Determine the [X, Y] coordinate at the center of the cell enclosing the given text.  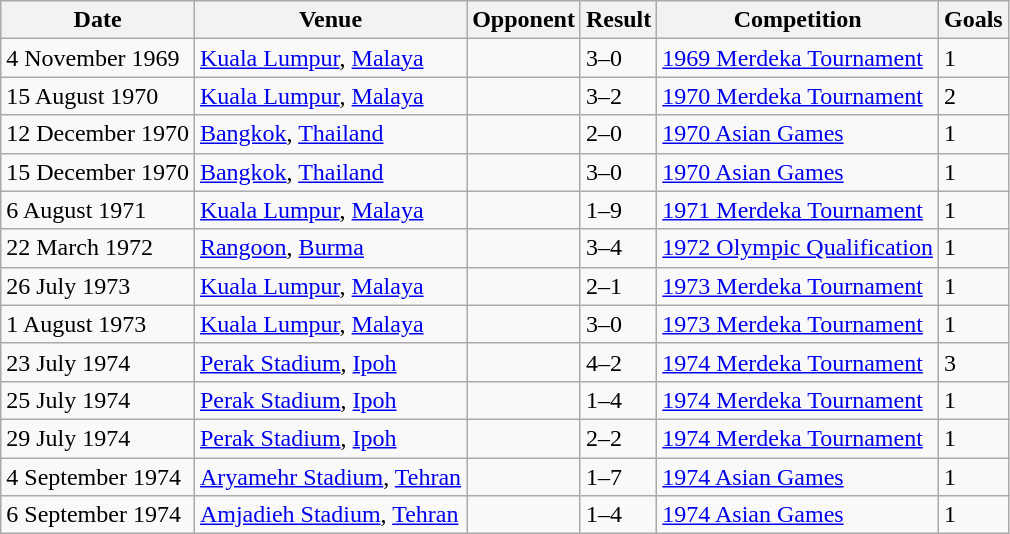
3–2 [618, 96]
3–4 [618, 248]
22 March 1972 [98, 248]
25 July 1974 [98, 400]
23 July 1974 [98, 362]
3 [973, 362]
4 November 1969 [98, 58]
6 September 1974 [98, 515]
4–2 [618, 362]
15 December 1970 [98, 172]
1972 Olympic Qualification [798, 248]
1–7 [618, 477]
Goals [973, 20]
Date [98, 20]
12 December 1970 [98, 134]
1969 Merdeka Tournament [798, 58]
2–2 [618, 438]
1970 Merdeka Tournament [798, 96]
4 September 1974 [98, 477]
2–1 [618, 286]
1971 Merdeka Tournament [798, 210]
1 August 1973 [98, 324]
Aryamehr Stadium, Tehran [330, 477]
1–9 [618, 210]
Venue [330, 20]
15 August 1970 [98, 96]
2 [973, 96]
Opponent [524, 20]
2–0 [618, 134]
6 August 1971 [98, 210]
26 July 1973 [98, 286]
Result [618, 20]
Competition [798, 20]
29 July 1974 [98, 438]
Amjadieh Stadium, Tehran [330, 515]
Rangoon, Burma [330, 248]
